Provide the [x, y] coordinate of the cell's center where the given text is located.  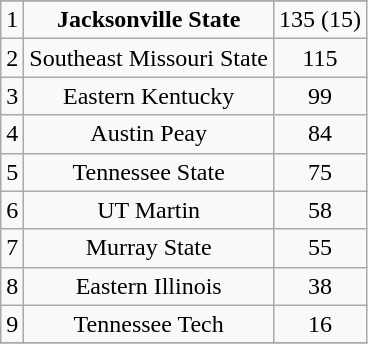
16 [320, 324]
115 [320, 58]
9 [12, 324]
2 [12, 58]
5 [12, 172]
1 [12, 20]
Jacksonville State [149, 20]
Eastern Kentucky [149, 96]
Eastern Illinois [149, 286]
99 [320, 96]
8 [12, 286]
84 [320, 134]
58 [320, 210]
Southeast Missouri State [149, 58]
Tennessee State [149, 172]
Murray State [149, 248]
4 [12, 134]
Austin Peay [149, 134]
7 [12, 248]
UT Martin [149, 210]
135 (15) [320, 20]
75 [320, 172]
6 [12, 210]
Tennessee Tech [149, 324]
3 [12, 96]
55 [320, 248]
38 [320, 286]
